Return (X, Y) of the center of cell containing provided text 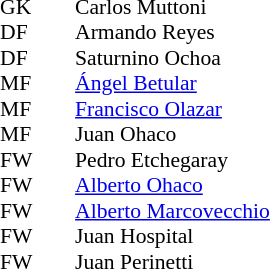
Pedro Etchegaray (172, 160)
Ángel Betular (172, 83)
Juan Ohaco (172, 135)
Juan Hospital (172, 237)
Saturnino Ochoa (172, 58)
Alberto Marcovecchio (172, 211)
Francisco Olazar (172, 109)
Armando Reyes (172, 33)
Alberto Ohaco (172, 185)
